Search for the cell housing the specified text and yield its [X, Y] center coordinate. 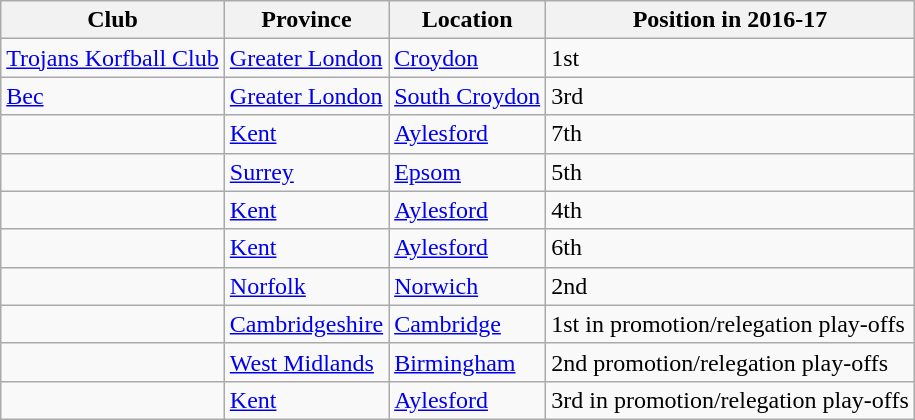
Norfolk [306, 286]
Position in 2016-17 [730, 20]
Norwich [468, 286]
4th [730, 210]
Province [306, 20]
3rd [730, 96]
2nd [730, 286]
Club [113, 20]
1st [730, 58]
Bec [113, 96]
3rd in promotion/relegation play-offs [730, 400]
Trojans Korfball Club [113, 58]
West Midlands [306, 362]
Surrey [306, 172]
Birmingham [468, 362]
Croydon [468, 58]
Cambridgeshire [306, 324]
South Croydon [468, 96]
5th [730, 172]
1st in promotion/relegation play-offs [730, 324]
7th [730, 134]
2nd promotion/relegation play-offs [730, 362]
Location [468, 20]
6th [730, 248]
Cambridge [468, 324]
Epsom [468, 172]
